Determine the [x, y] coordinate at the center of the cell enclosing the given text.  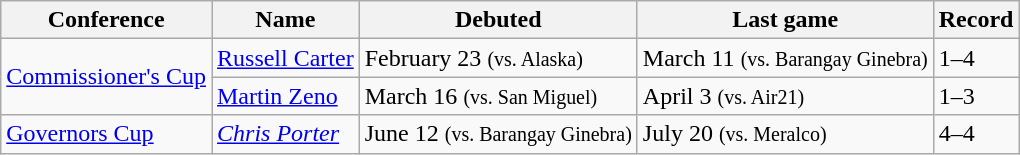
Russell Carter [286, 58]
Martin Zeno [286, 96]
Name [286, 20]
4–4 [976, 134]
1–4 [976, 58]
July 20 (vs. Meralco) [785, 134]
Governors Cup [106, 134]
February 23 (vs. Alaska) [498, 58]
March 16 (vs. San Miguel) [498, 96]
June 12 (vs. Barangay Ginebra) [498, 134]
Chris Porter [286, 134]
Last game [785, 20]
Commissioner's Cup [106, 77]
Record [976, 20]
March 11 (vs. Barangay Ginebra) [785, 58]
Debuted [498, 20]
1–3 [976, 96]
Conference [106, 20]
April 3 (vs. Air21) [785, 96]
